Identify which cell holds the provided text, then report its (x, y) central coordinate. 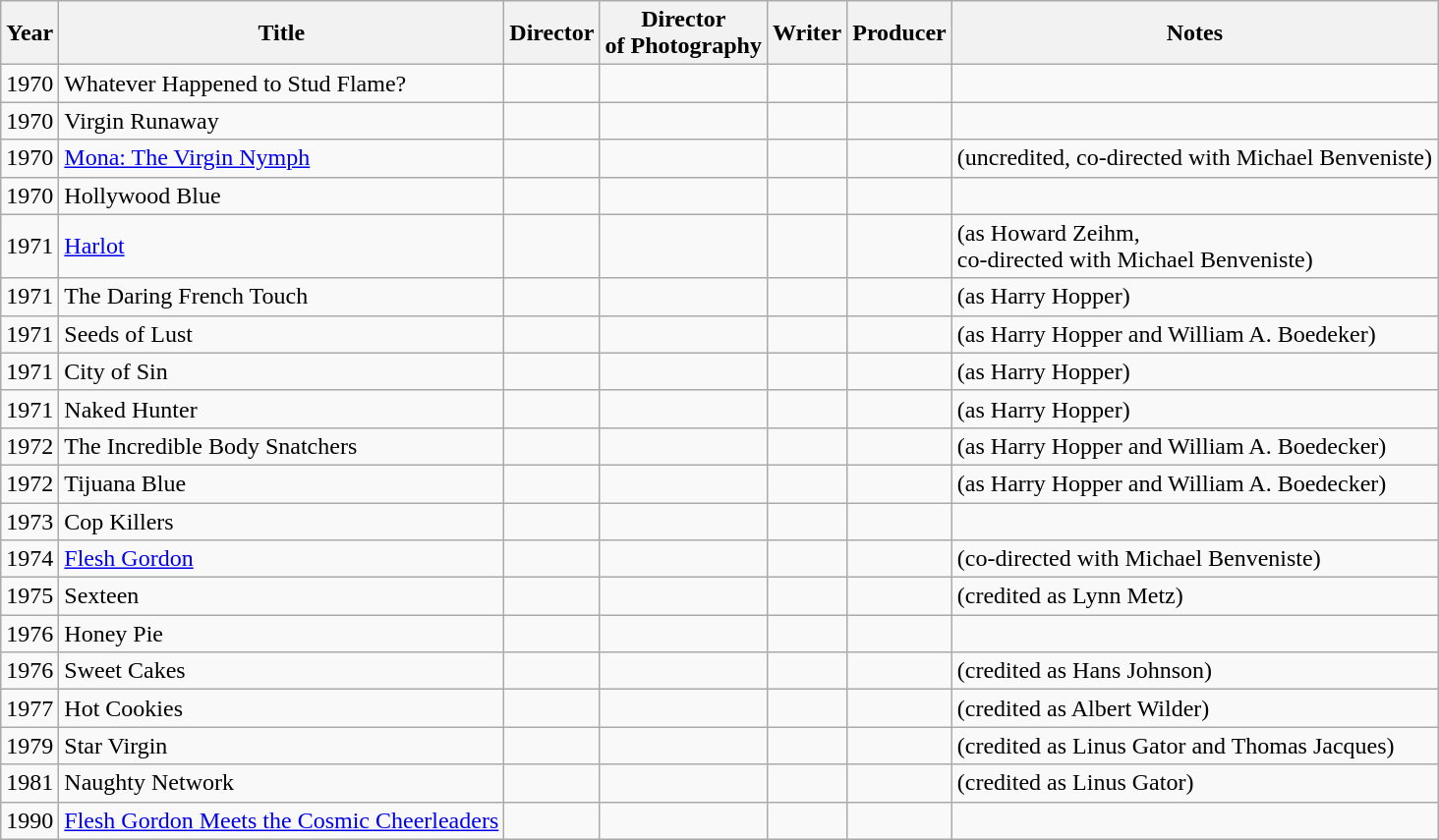
(credited as Linus Gator) (1194, 783)
Star Virgin (281, 746)
(uncredited, co-directed with Michael Benveniste) (1194, 158)
(as Harry Hopper and William A. Boedeker) (1194, 334)
(credited as Linus Gator and Thomas Jacques) (1194, 746)
1979 (29, 746)
1977 (29, 708)
1974 (29, 559)
Producer (900, 33)
1990 (29, 820)
City of Sin (281, 371)
(as Howard Zeihm,co-directed with Michael Benveniste) (1194, 246)
Naughty Network (281, 783)
Sweet Cakes (281, 671)
Sexteen (281, 596)
Notes (1194, 33)
Honey Pie (281, 634)
Harlot (281, 246)
1973 (29, 522)
Naked Hunter (281, 409)
Title (281, 33)
Hot Cookies (281, 708)
(credited as Lynn Metz) (1194, 596)
Hollywood Blue (281, 196)
Seeds of Lust (281, 334)
Director (552, 33)
1981 (29, 783)
Flesh Gordon (281, 559)
Whatever Happened to Stud Flame? (281, 84)
Directorof Photography (683, 33)
The Incredible Body Snatchers (281, 446)
Mona: The Virgin Nymph (281, 158)
Flesh Gordon Meets the Cosmic Cheerleaders (281, 820)
(co-directed with Michael Benveniste) (1194, 559)
Tijuana Blue (281, 483)
Year (29, 33)
Virgin Runaway (281, 121)
Writer (806, 33)
(credited as Hans Johnson) (1194, 671)
(credited as Albert Wilder) (1194, 708)
Cop Killers (281, 522)
The Daring French Touch (281, 297)
1975 (29, 596)
